Provide the [X, Y] coordinate of the cell's center where the given text is located.  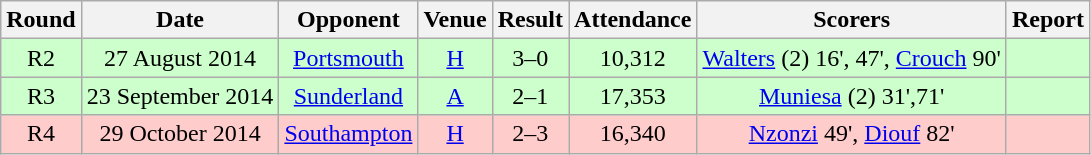
Nzonzi 49', Diouf 82' [852, 134]
Southampton [348, 134]
Report [1048, 20]
R3 [41, 96]
Attendance [633, 20]
Opponent [348, 20]
Walters (2) 16', 47', Crouch 90' [852, 58]
Venue [455, 20]
2–3 [530, 134]
16,340 [633, 134]
Sunderland [348, 96]
23 September 2014 [180, 96]
10,312 [633, 58]
17,353 [633, 96]
Scorers [852, 20]
29 October 2014 [180, 134]
2–1 [530, 96]
27 August 2014 [180, 58]
Round [41, 20]
R2 [41, 58]
A [455, 96]
Result [530, 20]
Date [180, 20]
R4 [41, 134]
Muniesa (2) 31',71' [852, 96]
3–0 [530, 58]
Portsmouth [348, 58]
